Pinpoint the cell where the given text exists, returning its (X, Y) midpoint coordinate. 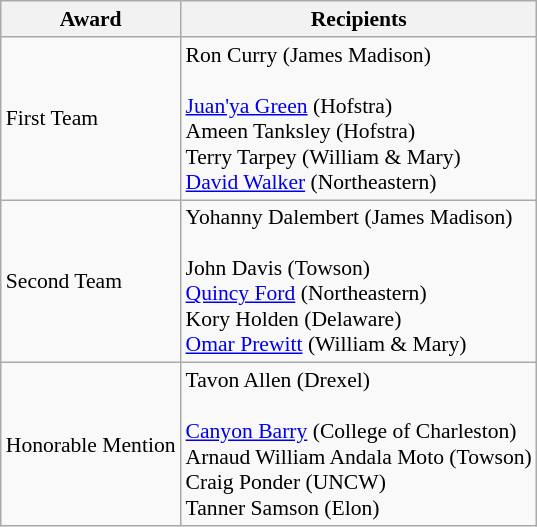
Tavon Allen (Drexel)Canyon Barry (College of Charleston) Arnaud William Andala Moto (Towson) Craig Ponder (UNCW) Tanner Samson (Elon) (359, 444)
Second Team (91, 282)
First Team (91, 118)
Ron Curry (James Madison)Juan'ya Green (Hofstra) Ameen Tanksley (Hofstra) Terry Tarpey (William & Mary) David Walker (Northeastern) (359, 118)
Award (91, 19)
Yohanny Dalembert (James Madison)John Davis (Towson) Quincy Ford (Northeastern) Kory Holden (Delaware) Omar Prewitt (William & Mary) (359, 282)
Honorable Mention (91, 444)
Recipients (359, 19)
